Detect which cell encompasses the target text, then output its (X, Y) center coordinate. 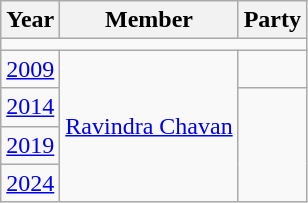
2024 (30, 183)
Year (30, 20)
Member (149, 20)
Ravindra Chavan (149, 126)
2009 (30, 69)
2014 (30, 107)
2019 (30, 145)
Party (272, 20)
